Provide the [X, Y] coordinate of the cell's center where the given text is located.  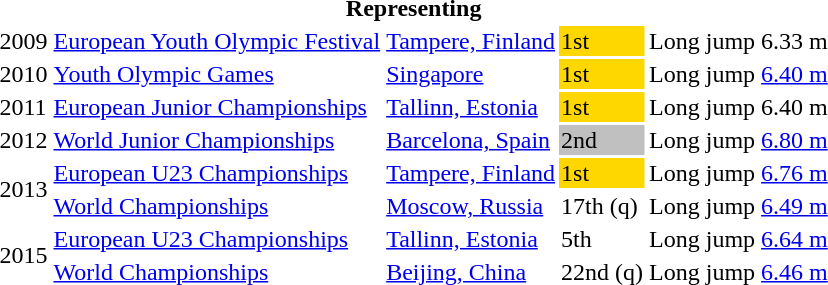
World Championships [217, 206]
17th (q) [602, 206]
Moscow, Russia [471, 206]
Youth Olympic Games [217, 74]
European Junior Championships [217, 107]
European Youth Olympic Festival [217, 41]
5th [602, 239]
World Junior Championships [217, 140]
2nd [602, 140]
Barcelona, Spain [471, 140]
Singapore [471, 74]
